Capture the cell that displays the provided text and extract its (x, y) central coordinate. 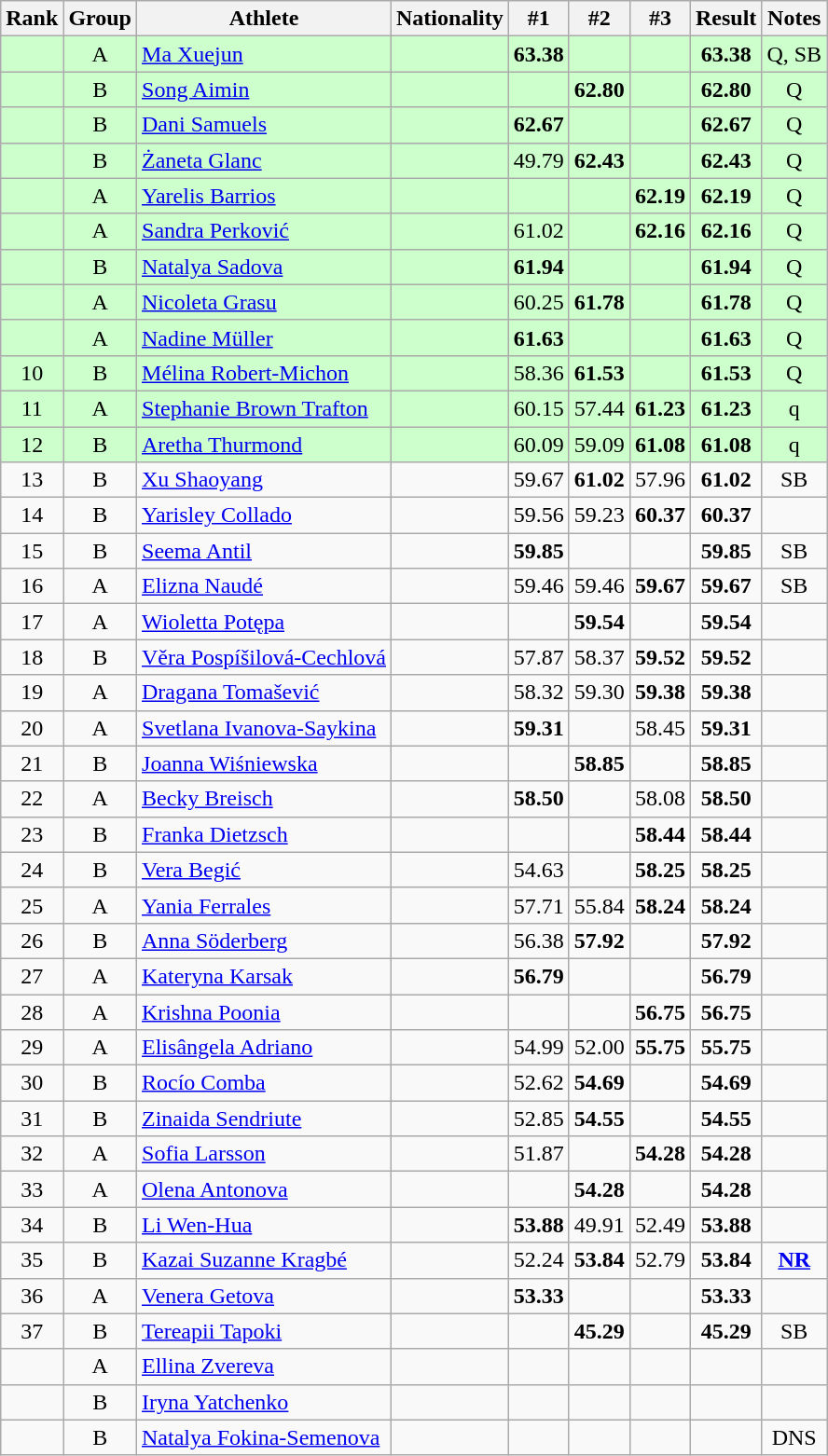
56.38 (539, 941)
49.79 (539, 160)
Li Wen-Hua (265, 1225)
52.62 (539, 1083)
Stephanie Brown Trafton (265, 408)
DNS (794, 1437)
52.49 (660, 1225)
Kazai Suzanne Kragbé (265, 1260)
16 (32, 586)
Dragana Tomašević (265, 693)
Sofia Larsson (265, 1154)
19 (32, 693)
59.30 (599, 693)
Zinaida Sendriute (265, 1119)
Xu Shaoyang (265, 480)
51.87 (539, 1154)
57.96 (660, 480)
57.44 (599, 408)
Wioletta Potępa (265, 622)
Věra Pospíšilová-Cechlová (265, 657)
#3 (660, 19)
28 (32, 1011)
26 (32, 941)
Yarelis Barrios (265, 196)
13 (32, 480)
21 (32, 763)
Nationality (450, 19)
Ma Xuejun (265, 54)
58.45 (660, 728)
Aretha Thurmond (265, 445)
Kateryna Karsak (265, 976)
Vera Begić (265, 870)
Group (101, 19)
58.37 (599, 657)
58.36 (539, 373)
Sandra Perković (265, 231)
52.24 (539, 1260)
Joanna Wiśniewska (265, 763)
54.63 (539, 870)
Franka Dietzsch (265, 834)
Elisângela Adriano (265, 1048)
37 (32, 1331)
29 (32, 1048)
52.85 (539, 1119)
Nadine Müller (265, 337)
Becky Breisch (265, 799)
Q, SB (794, 54)
Mélina Robert-Michon (265, 373)
58.08 (660, 799)
15 (32, 551)
Elizna Naudé (265, 586)
25 (32, 905)
22 (32, 799)
Anna Söderberg (265, 941)
Yania Ferrales (265, 905)
Ellina Zvereva (265, 1367)
34 (32, 1225)
Song Aimin (265, 89)
Athlete (265, 19)
Svetlana Ivanova-Saykina (265, 728)
59.09 (599, 445)
11 (32, 408)
59.23 (599, 515)
32 (32, 1154)
Yarisley Collado (265, 515)
35 (32, 1260)
27 (32, 976)
Venera Getova (265, 1296)
Żaneta Glanc (265, 160)
52.79 (660, 1260)
Iryna Yatchenko (265, 1402)
60.09 (539, 445)
Olena Antonova (265, 1189)
49.91 (599, 1225)
10 (32, 373)
57.87 (539, 657)
52.00 (599, 1048)
#1 (539, 19)
Natalya Sadova (265, 267)
31 (32, 1119)
12 (32, 445)
33 (32, 1189)
Rank (32, 19)
NR (794, 1260)
17 (32, 622)
14 (32, 515)
Natalya Fokina-Semenova (265, 1437)
18 (32, 657)
Krishna Poonia (265, 1011)
59.56 (539, 515)
Rocío Comba (265, 1083)
#2 (599, 19)
57.71 (539, 905)
20 (32, 728)
Tereapii Tapoki (265, 1331)
60.15 (539, 408)
54.99 (539, 1048)
55.84 (599, 905)
24 (32, 870)
58.32 (539, 693)
36 (32, 1296)
Seema Antil (265, 551)
Nicoleta Grasu (265, 302)
60.25 (539, 302)
Dani Samuels (265, 125)
30 (32, 1083)
23 (32, 834)
Notes (794, 19)
Result (725, 19)
